Output the [x, y] coordinate of the center of the cell containing the given text.  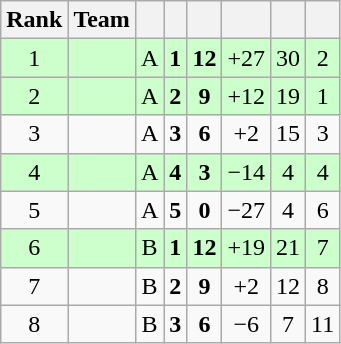
−14 [246, 172]
−6 [246, 324]
0 [204, 210]
Team [102, 20]
19 [288, 96]
21 [288, 248]
15 [288, 134]
30 [288, 58]
Rank [34, 20]
+19 [246, 248]
+12 [246, 96]
11 [323, 324]
−27 [246, 210]
+27 [246, 58]
